Locate the cell with the specified text and output its [x, y] center coordinate. 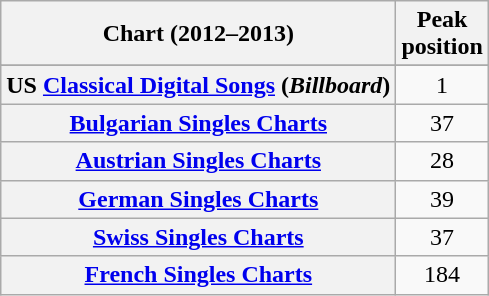
French Singles Charts [198, 275]
Peakposition [442, 34]
Bulgarian Singles Charts [198, 123]
39 [442, 199]
German Singles Charts [198, 199]
Austrian Singles Charts [198, 161]
28 [442, 161]
Swiss Singles Charts [198, 237]
1 [442, 85]
US Classical Digital Songs (Billboard) [198, 85]
184 [442, 275]
Chart (2012–2013) [198, 34]
